Detect which cell encompasses the target text, then output its (x, y) center coordinate. 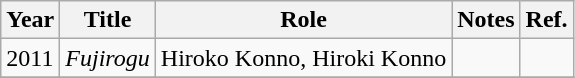
Ref. (546, 20)
Title (108, 20)
Fujirogu (108, 58)
Hiroko Konno, Hiroki Konno (303, 58)
Notes (486, 20)
2011 (30, 58)
Role (303, 20)
Year (30, 20)
